Output the [x, y] coordinate of the center of the cell containing the given text.  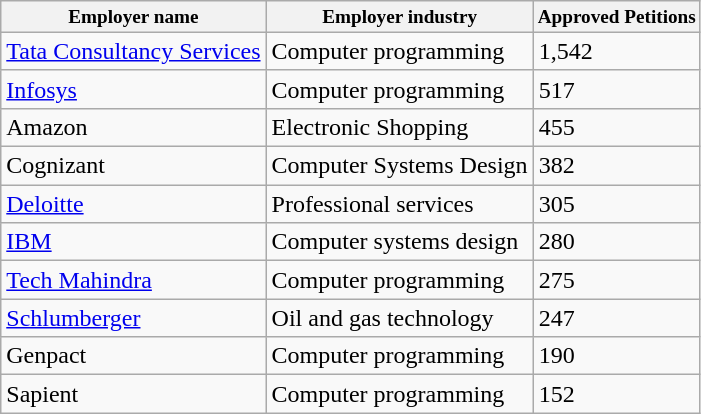
190 [616, 356]
Oil and gas technology [400, 318]
382 [616, 166]
1,542 [616, 51]
Computer Systems Design [400, 166]
Genpact [134, 356]
517 [616, 89]
Deloitte [134, 204]
Schlumberger [134, 318]
Tech Mahindra [134, 280]
Sapient [134, 394]
305 [616, 204]
Professional services [400, 204]
Electronic Shopping [400, 128]
Infosys [134, 89]
455 [616, 128]
Amazon [134, 128]
275 [616, 280]
Cognizant [134, 166]
IBM [134, 242]
Tata Consultancy Services [134, 51]
Employer name [134, 17]
152 [616, 394]
280 [616, 242]
Computer systems design [400, 242]
Approved Petitions [616, 17]
Employer industry [400, 17]
247 [616, 318]
